Output the (x, y) coordinate of the center of the cell containing the given text.  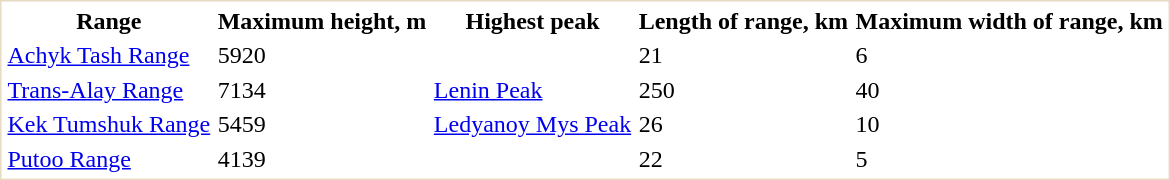
Highest peak (532, 21)
Ledyanoy Mys Peak (532, 125)
40 (1009, 90)
Length of range, km (743, 21)
Trans-Alay Range (109, 90)
Putoo Range (109, 159)
26 (743, 125)
250 (743, 90)
7134 (322, 90)
4139 (322, 159)
Maximum height, m (322, 21)
10 (1009, 125)
5 (1009, 159)
6 (1009, 55)
Kek Tumshuk Range (109, 125)
22 (743, 159)
Achyk Tash Range (109, 55)
21 (743, 55)
5459 (322, 125)
Lenin Peak (532, 90)
Range (109, 21)
Maximum width of range, km (1009, 21)
5920 (322, 55)
